Pinpoint the cell where the given text exists, returning its [x, y] midpoint coordinate. 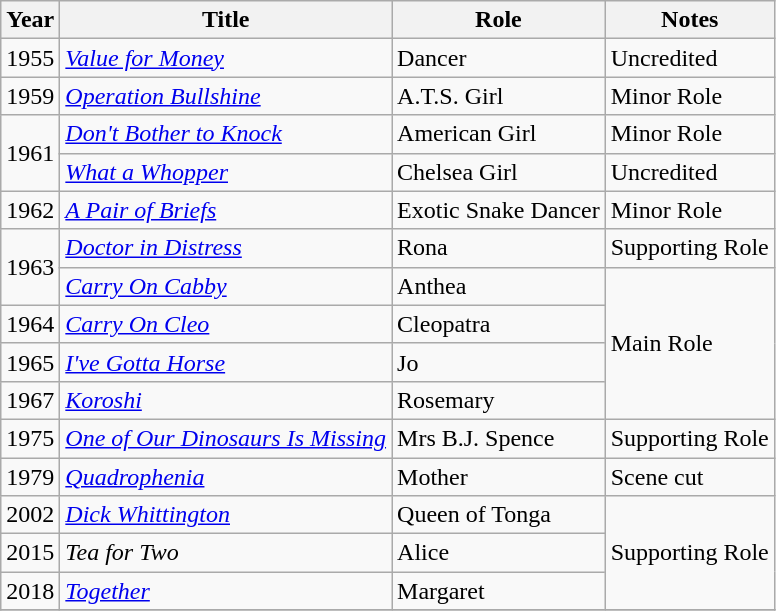
Scene cut [690, 477]
Rona [499, 248]
What a Whopper [226, 172]
Carry On Cabby [226, 286]
Mother [499, 477]
American Girl [499, 134]
1975 [30, 438]
Value for Money [226, 58]
1955 [30, 58]
Alice [499, 553]
1963 [30, 267]
Margaret [499, 591]
Rosemary [499, 400]
Exotic Snake Dancer [499, 210]
Quadrophenia [226, 477]
1962 [30, 210]
1964 [30, 324]
Tea for Two [226, 553]
Dick Whittington [226, 515]
Main Role [690, 343]
Don't Bother to Knock [226, 134]
1961 [30, 153]
Carry On Cleo [226, 324]
Queen of Tonga [499, 515]
1965 [30, 362]
2018 [30, 591]
A.T.S. Girl [499, 96]
Cleopatra [499, 324]
Mrs B.J. Spence [499, 438]
Operation Bullshine [226, 96]
Notes [690, 20]
Chelsea Girl [499, 172]
Jo [499, 362]
Together [226, 591]
1979 [30, 477]
Title [226, 20]
2015 [30, 553]
1959 [30, 96]
Year [30, 20]
1967 [30, 400]
Koroshi [226, 400]
Role [499, 20]
One of Our Dinosaurs Is Missing [226, 438]
Anthea [499, 286]
A Pair of Briefs [226, 210]
Doctor in Distress [226, 248]
I've Gotta Horse [226, 362]
2002 [30, 515]
Dancer [499, 58]
